Locate the cell with the specified text and output its [x, y] center coordinate. 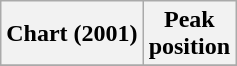
Peakposition [189, 34]
Chart (2001) [72, 34]
